Find where the given text appears and provide that cell's center as [x, y] coordinate. 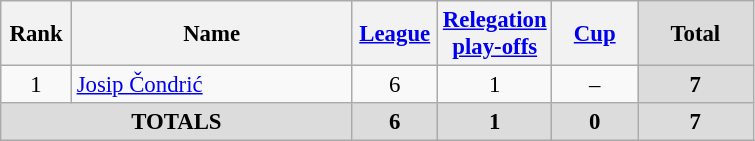
– [595, 85]
Josip Čondrić [212, 85]
Relegation play-offs [495, 34]
Name [212, 34]
Cup [595, 34]
League [395, 34]
Total [696, 34]
Rank [36, 34]
0 [595, 122]
TOTALS [176, 122]
